Determine the [x, y] coordinate at the center of the cell enclosing the given text.  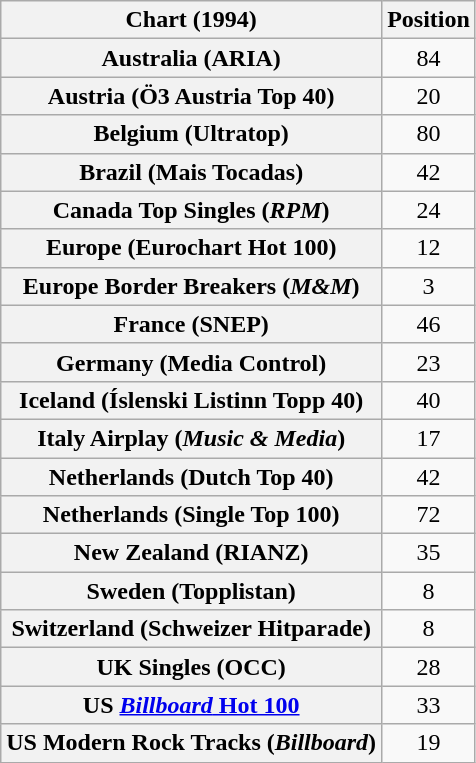
17 [429, 438]
23 [429, 362]
12 [429, 248]
Belgium (Ultratop) [192, 134]
20 [429, 96]
Europe (Eurochart Hot 100) [192, 248]
Europe Border Breakers (M&M) [192, 286]
3 [429, 286]
46 [429, 324]
80 [429, 134]
Brazil (Mais Tocadas) [192, 172]
84 [429, 58]
Iceland (Íslenski Listinn Topp 40) [192, 400]
28 [429, 667]
Switzerland (Schweizer Hitparade) [192, 629]
Italy Airplay (Music & Media) [192, 438]
Sweden (Topplistan) [192, 591]
New Zealand (RIANZ) [192, 553]
35 [429, 553]
Germany (Media Control) [192, 362]
72 [429, 515]
Netherlands (Dutch Top 40) [192, 477]
24 [429, 210]
33 [429, 705]
France (SNEP) [192, 324]
Position [429, 20]
40 [429, 400]
Netherlands (Single Top 100) [192, 515]
Austria (Ö3 Austria Top 40) [192, 96]
Canada Top Singles (RPM) [192, 210]
US Modern Rock Tracks (Billboard) [192, 743]
US Billboard Hot 100 [192, 705]
19 [429, 743]
Chart (1994) [192, 20]
Australia (ARIA) [192, 58]
UK Singles (OCC) [192, 667]
